Detect which cell encompasses the target text, then output its (x, y) center coordinate. 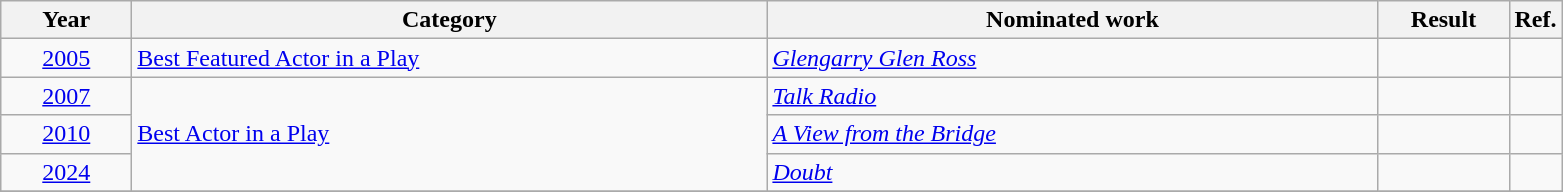
Doubt (1072, 172)
Nominated work (1072, 20)
Best Featured Actor in a Play (450, 58)
2007 (66, 96)
Category (450, 20)
A View from the Bridge (1072, 134)
Result (1444, 20)
Year (66, 20)
2024 (66, 172)
Ref. (1536, 20)
Glengarry Glen Ross (1072, 58)
Best Actor in a Play (450, 134)
2010 (66, 134)
2005 (66, 58)
Talk Radio (1072, 96)
